Search for the cell housing the specified text and yield its (X, Y) center coordinate. 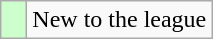
New to the league (120, 20)
